Find where the given text appears and provide that cell's center as [x, y] coordinate. 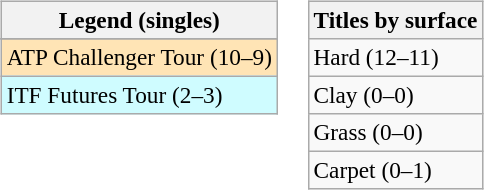
ITF Futures Tour (2–3) [139, 95]
Legend (singles) [139, 20]
Titles by surface [396, 20]
Clay (0–0) [396, 95]
ATP Challenger Tour (10–9) [139, 57]
Carpet (0–1) [396, 171]
Grass (0–0) [396, 133]
Hard (12–11) [396, 57]
